Extract the [x, y] coordinate from the center of the cell holding the provided text.  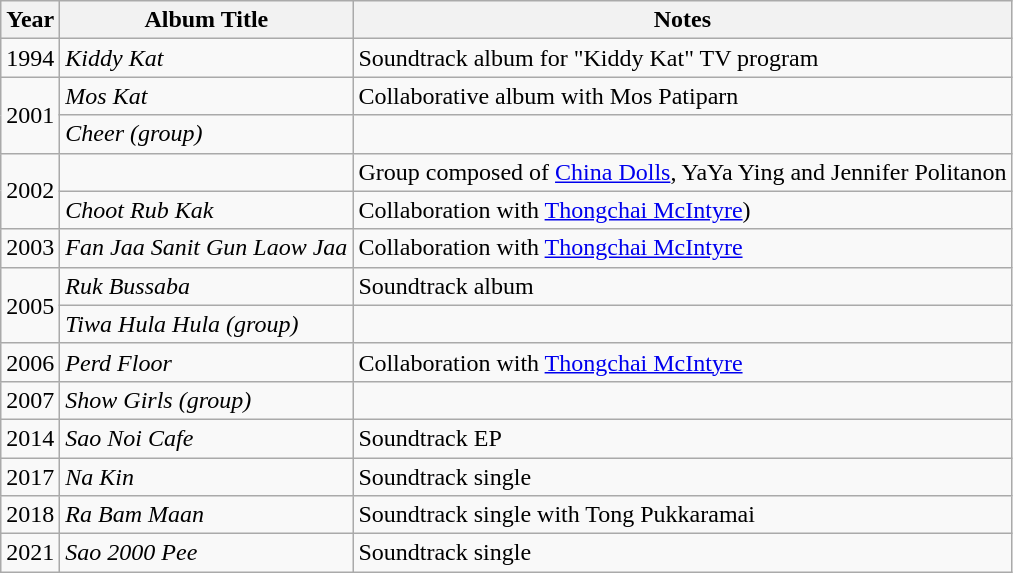
1994 [30, 58]
Sao Noi Cafe [206, 438]
Choot Rub Kak [206, 210]
Notes [682, 20]
Soundtrack EP [682, 438]
2007 [30, 400]
2014 [30, 438]
Soundtrack album for "Kiddy Kat" TV program [682, 58]
Soundtrack single with Tong Pukkaramai [682, 515]
Collaborative album with Mos Patiparn [682, 96]
2005 [30, 305]
2017 [30, 477]
2018 [30, 515]
Year [30, 20]
Fan Jaa Sanit Gun Laow Jaa [206, 248]
Mos Kat [206, 96]
Soundtrack album [682, 286]
Perd Floor [206, 362]
Album Title [206, 20]
Cheer (group) [206, 134]
Ruk Bussaba [206, 286]
Collaboration with Thongchai McIntyre) [682, 210]
2021 [30, 553]
Ra Bam Maan [206, 515]
2003 [30, 248]
Group composed of China Dolls, YaYa Ying and Jennifer Politanon [682, 172]
Kiddy Kat [206, 58]
2006 [30, 362]
Tiwa Hula Hula (group) [206, 324]
Na Kin [206, 477]
2002 [30, 191]
Sao 2000 Pee [206, 553]
2001 [30, 115]
Show Girls (group) [206, 400]
